Capture the cell that displays the provided text and extract its (x, y) central coordinate. 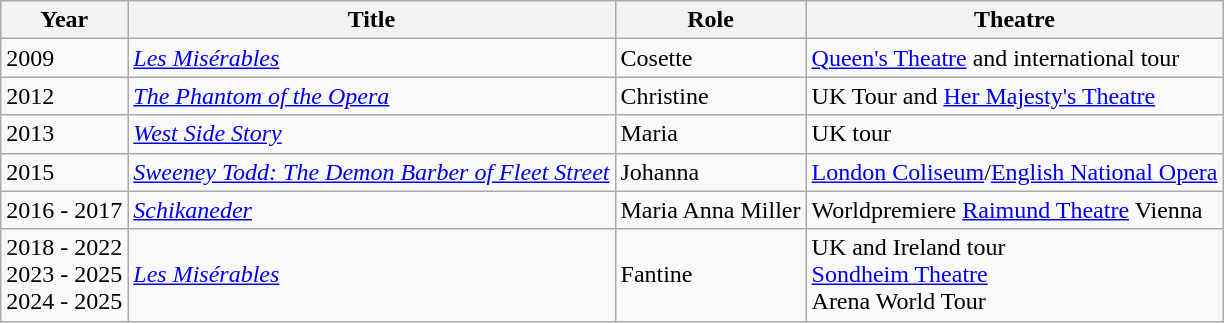
Queen's Theatre and international tour (1014, 58)
Maria Anna Miller (710, 210)
Johanna (710, 172)
Sweeney Todd: The Demon Barber of Fleet Street (372, 172)
Christine (710, 96)
Cosette (710, 58)
Theatre (1014, 20)
2013 (64, 134)
Worldpremiere Raimund Theatre Vienna (1014, 210)
UK and Ireland tourSondheim TheatreArena World Tour (1014, 275)
2015 (64, 172)
2009 (64, 58)
London Coliseum/English National Opera (1014, 172)
Fantine (710, 275)
Year (64, 20)
UK Tour and Her Majesty's Theatre (1014, 96)
2012 (64, 96)
Role (710, 20)
West Side Story (372, 134)
The Phantom of the Opera (372, 96)
Schikaneder (372, 210)
2018 - 20222023 - 20252024 - 2025 (64, 275)
UK tour (1014, 134)
2016 - 2017 (64, 210)
Maria (710, 134)
Title (372, 20)
